Detect which cell encompasses the target text, then output its [x, y] center coordinate. 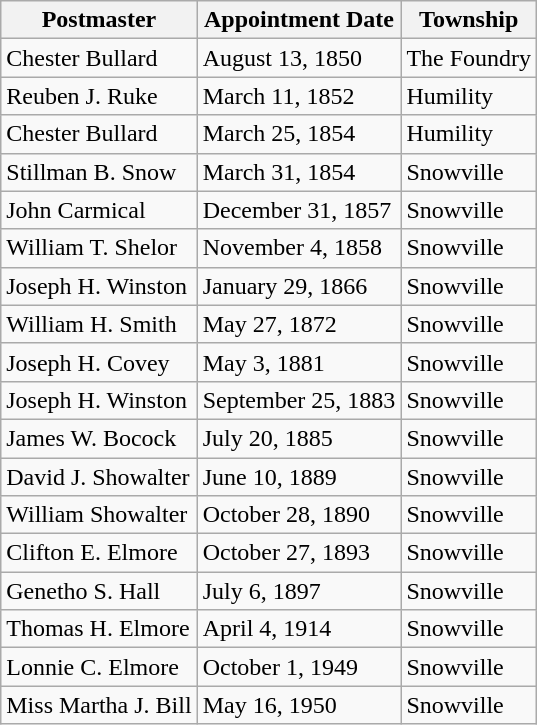
William H. Smith [99, 324]
May 16, 1950 [299, 705]
January 29, 1866 [299, 286]
April 4, 1914 [299, 629]
September 25, 1883 [299, 400]
Township [469, 20]
May 27, 1872 [299, 324]
Clifton E. Elmore [99, 553]
March 11, 1852 [299, 96]
Genetho S. Hall [99, 591]
October 1, 1949 [299, 667]
William T. Shelor [99, 248]
Joseph H. Covey [99, 362]
John Carmical [99, 210]
October 28, 1890 [299, 515]
Appointment Date [299, 20]
March 25, 1854 [299, 134]
November 4, 1858 [299, 248]
October 27, 1893 [299, 553]
March 31, 1854 [299, 172]
December 31, 1857 [299, 210]
Thomas H. Elmore [99, 629]
Miss Martha J. Bill [99, 705]
James W. Bocock [99, 438]
August 13, 1850 [299, 58]
The Foundry [469, 58]
William Showalter [99, 515]
Reuben J. Ruke [99, 96]
David J. Showalter [99, 477]
June 10, 1889 [299, 477]
May 3, 1881 [299, 362]
Postmaster [99, 20]
Lonnie C. Elmore [99, 667]
July 6, 1897 [299, 591]
July 20, 1885 [299, 438]
Stillman B. Snow [99, 172]
